Return the (X, Y) coordinate for the center point of the cell that contains the specified text.  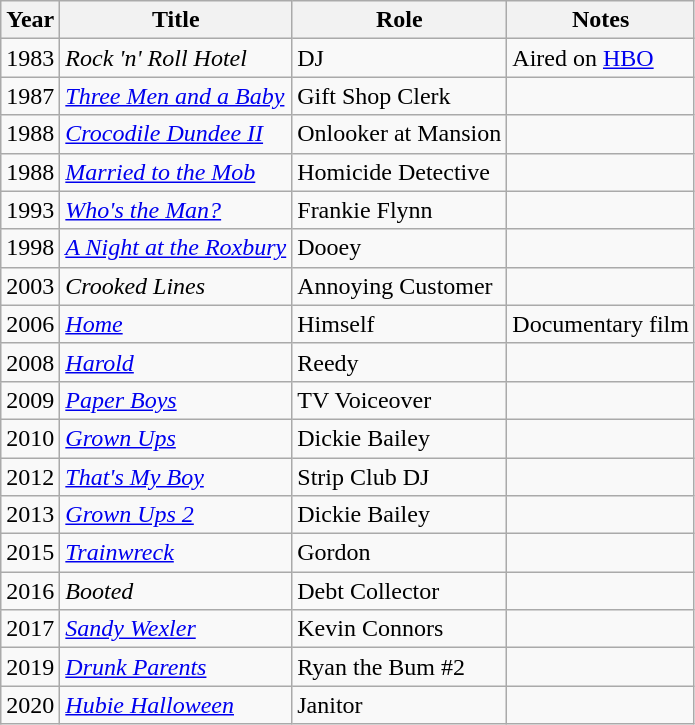
2017 (30, 629)
Debt Collector (400, 591)
Strip Club DJ (400, 477)
Ryan the Bum #2 (400, 667)
Notes (601, 20)
2012 (30, 477)
Himself (400, 324)
Title (176, 20)
Reedy (400, 362)
2013 (30, 515)
2016 (30, 591)
Rock 'n' Roll Hotel (176, 58)
Crocodile Dundee II (176, 134)
Gordon (400, 553)
Hubie Halloween (176, 705)
Three Men and a Baby (176, 96)
Grown Ups (176, 438)
1987 (30, 96)
Sandy Wexler (176, 629)
1993 (30, 210)
Gift Shop Clerk (400, 96)
Role (400, 20)
Trainwreck (176, 553)
Married to the Mob (176, 172)
2003 (30, 286)
TV Voiceover (400, 400)
2006 (30, 324)
Crooked Lines (176, 286)
Annoying Customer (400, 286)
Drunk Parents (176, 667)
1998 (30, 248)
Year (30, 20)
2008 (30, 362)
Documentary film (601, 324)
2019 (30, 667)
2020 (30, 705)
Onlooker at Mansion (400, 134)
Booted (176, 591)
Dooey (400, 248)
2009 (30, 400)
Grown Ups 2 (176, 515)
Harold (176, 362)
That's My Boy (176, 477)
Paper Boys (176, 400)
1983 (30, 58)
Who's the Man? (176, 210)
Janitor (400, 705)
Frankie Flynn (400, 210)
Kevin Connors (400, 629)
2015 (30, 553)
Home (176, 324)
A Night at the Roxbury (176, 248)
Homicide Detective (400, 172)
2010 (30, 438)
DJ (400, 58)
Aired on HBO (601, 58)
